Search for the cell housing the specified text and yield its (X, Y) center coordinate. 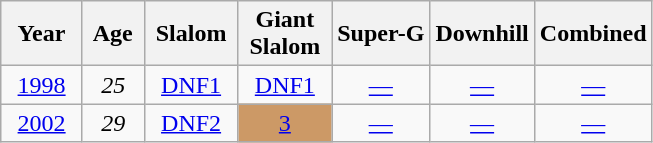
Slalom (191, 34)
Downhill (482, 34)
Combined (593, 34)
Year (42, 34)
Super-G (381, 34)
2002 (42, 123)
25 (113, 85)
1998 (42, 85)
29 (113, 123)
DNF2 (191, 123)
Giant Slalom (285, 34)
3 (285, 123)
Age (113, 34)
